Detect which cell encompasses the target text, then output its [x, y] center coordinate. 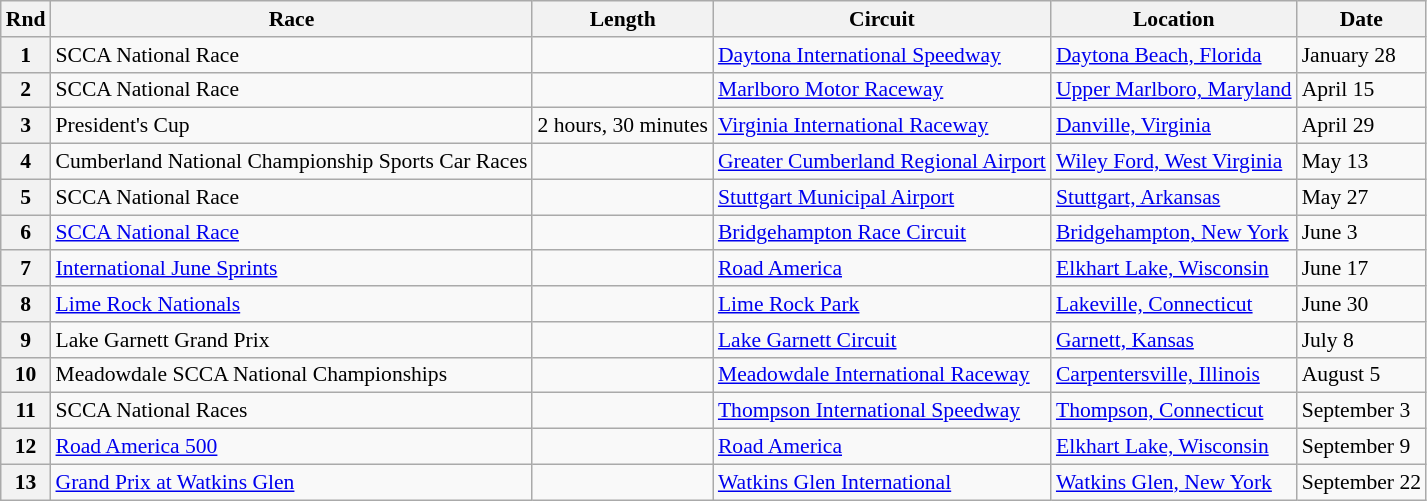
Bridgehampton Race Circuit [882, 233]
June 30 [1362, 304]
Thompson International Speedway [882, 411]
Garnett, Kansas [1174, 340]
Stuttgart, Arkansas [1174, 197]
1 [26, 55]
Watkins Glen, New York [1174, 482]
2 hours, 30 minutes [622, 126]
5 [26, 197]
Watkins Glen International [882, 482]
2 [26, 90]
Wiley Ford, West Virginia [1174, 162]
President's Cup [291, 126]
Marlboro Motor Raceway [882, 90]
August 5 [1362, 375]
8 [26, 304]
Grand Prix at Watkins Glen [291, 482]
July 8 [1362, 340]
10 [26, 375]
Date [1362, 19]
Location [1174, 19]
Lake Garnett Grand Prix [291, 340]
September 9 [1362, 447]
April 29 [1362, 126]
Road America 500 [291, 447]
International June Sprints [291, 269]
11 [26, 411]
Daytona Beach, Florida [1174, 55]
Carpentersville, Illinois [1174, 375]
Upper Marlboro, Maryland [1174, 90]
Danville, Virginia [1174, 126]
Thompson, Connecticut [1174, 411]
Meadowdale International Raceway [882, 375]
January 28 [1362, 55]
12 [26, 447]
Virginia International Raceway [882, 126]
May 13 [1362, 162]
13 [26, 482]
4 [26, 162]
Length [622, 19]
6 [26, 233]
Race [291, 19]
September 22 [1362, 482]
9 [26, 340]
Lime Rock Park [882, 304]
Meadowdale SCCA National Championships [291, 375]
September 3 [1362, 411]
June 17 [1362, 269]
Stuttgart Municipal Airport [882, 197]
Daytona International Speedway [882, 55]
Greater Cumberland Regional Airport [882, 162]
Bridgehampton, New York [1174, 233]
3 [26, 126]
7 [26, 269]
Cumberland National Championship Sports Car Races [291, 162]
Rnd [26, 19]
Lakeville, Connecticut [1174, 304]
SCCA National Races [291, 411]
Lime Rock Nationals [291, 304]
Circuit [882, 19]
June 3 [1362, 233]
May 27 [1362, 197]
April 15 [1362, 90]
Lake Garnett Circuit [882, 340]
